For the text-containing cell, return its midpoint in (x, y) coordinate format. 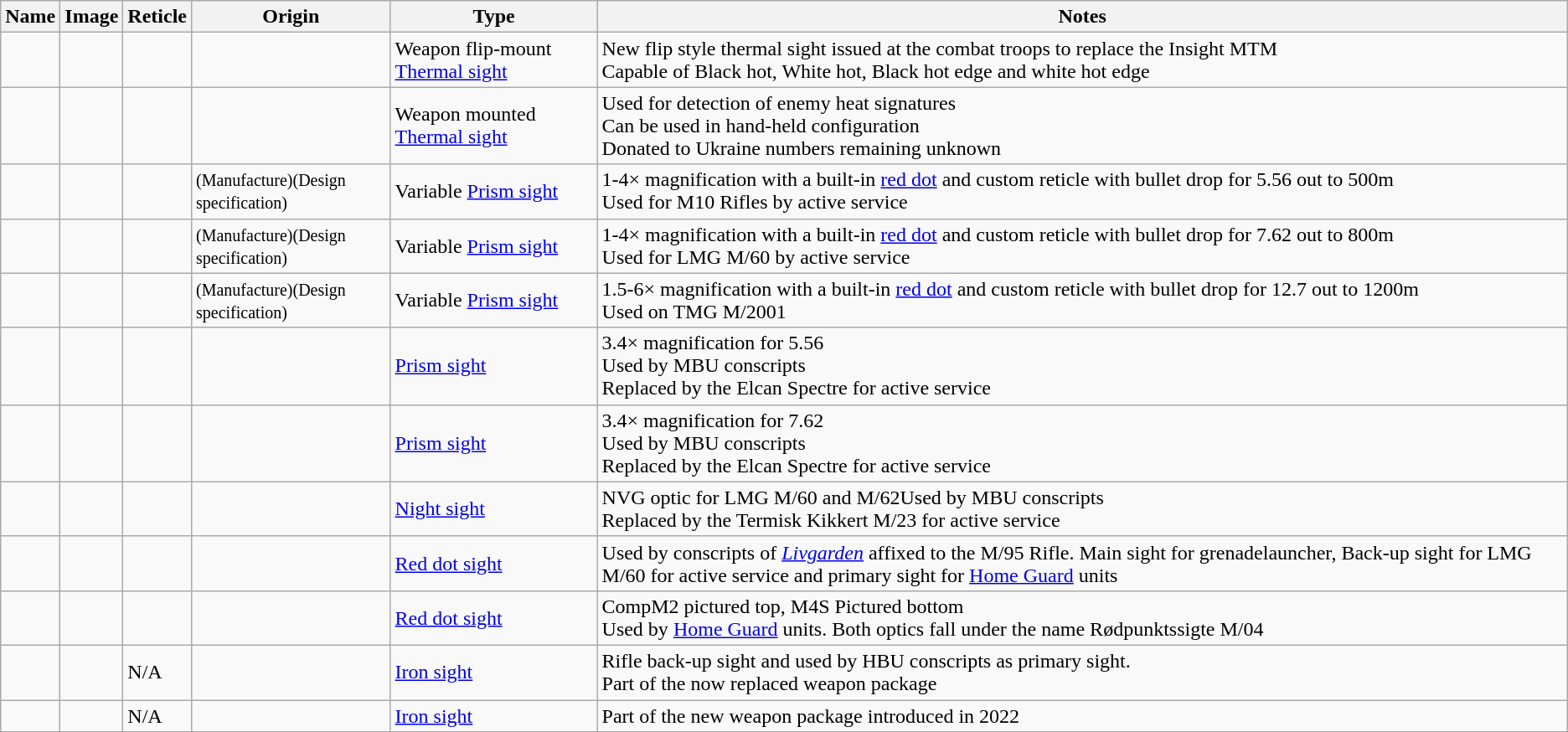
3.4× magnification for 5.56Used by MBU conscriptsReplaced by the Elcan Spectre for active service (1082, 366)
Image (92, 17)
3.4× magnification for 7.62Used by MBU conscriptsReplaced by the Elcan Spectre for active service (1082, 443)
Type (494, 17)
Rifle back-up sight and used by HBU conscripts as primary sight.Part of the now replaced weapon package (1082, 672)
CompM2 pictured top, M4S Pictured bottomUsed by Home Guard units. Both optics fall under the name Rødpunktssigte M/04 (1082, 618)
New flip style thermal sight issued at the combat troops to replace the Insight MTMCapable of Black hot, White hot, Black hot edge and white hot edge (1082, 60)
Weapon flip-mount Thermal sight (494, 60)
NVG optic for LMG M/60 and M/62Used by MBU conscriptsReplaced by the Termisk Kikkert M/23 for active service (1082, 509)
Notes (1082, 17)
1-4× magnification with a built-in red dot and custom reticle with bullet drop for 5.56 out to 500mUsed for M10 Rifles by active service (1082, 191)
Part of the new weapon package introduced in 2022 (1082, 716)
Weapon mounted Thermal sight (494, 126)
Reticle (157, 17)
1-4× magnification with a built-in red dot and custom reticle with bullet drop for 7.62 out to 800mUsed for LMG M/60 by active service (1082, 246)
Night sight (494, 509)
Origin (291, 17)
Used for detection of enemy heat signaturesCan be used in hand-held configurationDonated to Ukraine numbers remaining unknown (1082, 126)
Name (30, 17)
1.5-6× magnification with a built-in red dot and custom reticle with bullet drop for 12.7 out to 1200mUsed on TMG M/2001 (1082, 300)
